Provide the (X, Y) coordinate of the cell's center where the given text is located.  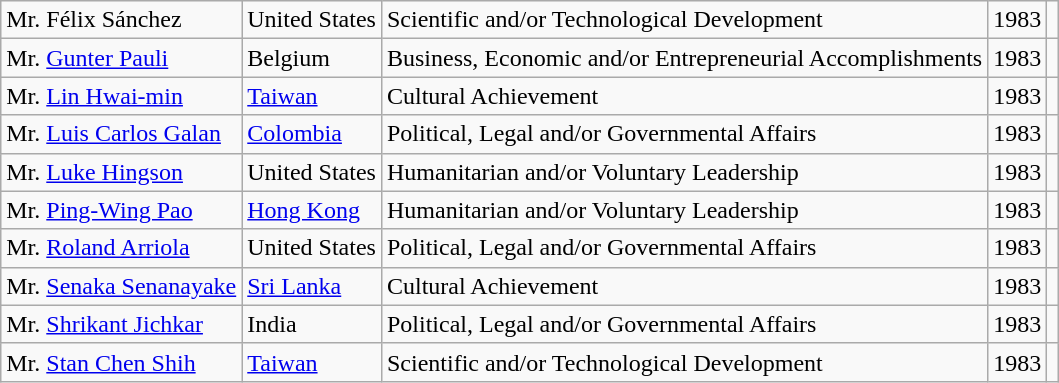
Mr. Luis Carlos Galan (122, 134)
Mr. Shrikant Jichkar (122, 324)
Mr. Lin Hwai-min (122, 96)
Belgium (312, 58)
Colombia (312, 134)
Mr. Senaka Senanayake (122, 286)
Mr. Luke Hingson (122, 172)
Mr. Stan Chen Shih (122, 362)
Mr. Gunter Pauli (122, 58)
Business, Economic and/or Entrepreneurial Accomplishments (684, 58)
Sri Lanka (312, 286)
Hong Kong (312, 210)
Mr. Roland Arriola (122, 248)
India (312, 324)
Mr. Ping-Wing Pao (122, 210)
Mr. Félix Sánchez (122, 20)
